Locate the cell with the specified text and output its [X, Y] center coordinate. 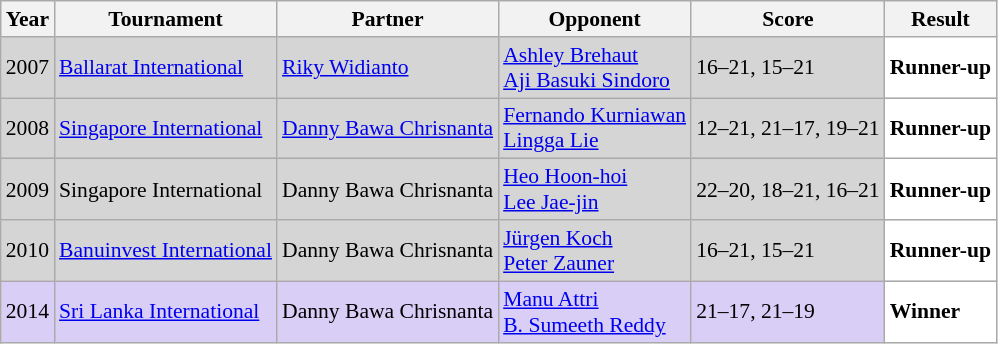
2007 [28, 68]
12–21, 21–17, 19–21 [788, 128]
2014 [28, 312]
Riky Widianto [388, 68]
Opponent [594, 19]
Ballarat International [166, 68]
Heo Hoon-hoi Lee Jae-jin [594, 190]
Sri Lanka International [166, 312]
Fernando Kurniawan Lingga Lie [594, 128]
2010 [28, 250]
Tournament [166, 19]
Banuinvest International [166, 250]
2009 [28, 190]
Partner [388, 19]
Jürgen Koch Peter Zauner [594, 250]
2008 [28, 128]
Result [940, 19]
22–20, 18–21, 16–21 [788, 190]
Winner [940, 312]
Ashley Brehaut Aji Basuki Sindoro [594, 68]
Manu Attri B. Sumeeth Reddy [594, 312]
Year [28, 19]
Score [788, 19]
21–17, 21–19 [788, 312]
